Output the (x, y) coordinate of the center of the cell containing the given text.  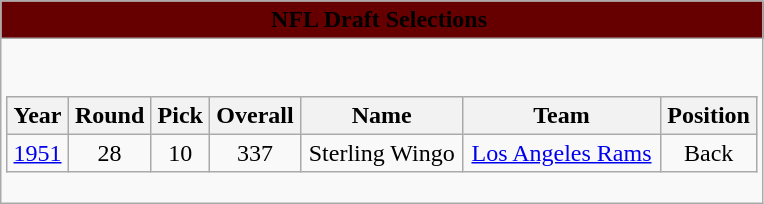
Year Round Pick Overall Name Team Position 1951 28 10 337 Sterling Wingo Los Angeles Rams Back (382, 121)
Pick (180, 115)
Los Angeles Rams (562, 153)
337 (254, 153)
Sterling Wingo (382, 153)
Name (382, 115)
Year (38, 115)
Team (562, 115)
28 (110, 153)
NFL Draft Selections (382, 20)
1951 (38, 153)
Position (708, 115)
10 (180, 153)
Back (708, 153)
Round (110, 115)
Overall (254, 115)
